Return (x, y) of the center of cell containing provided text 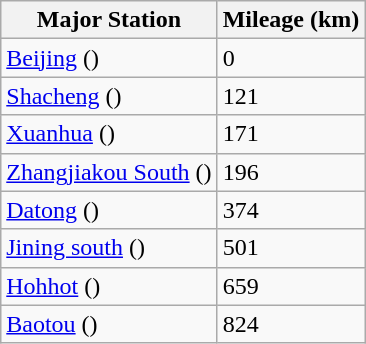
196 (291, 172)
Major Station (109, 20)
171 (291, 134)
501 (291, 248)
374 (291, 210)
824 (291, 324)
Zhangjiakou South () (109, 172)
Xuanhua () (109, 134)
Beijing () (109, 58)
Mileage (km) (291, 20)
Baotou () (109, 324)
Datong () (109, 210)
0 (291, 58)
121 (291, 96)
Jining south () (109, 248)
659 (291, 286)
Shacheng () (109, 96)
Hohhot () (109, 286)
